Extract the (x, y) coordinate from the center of the cell holding the provided text.  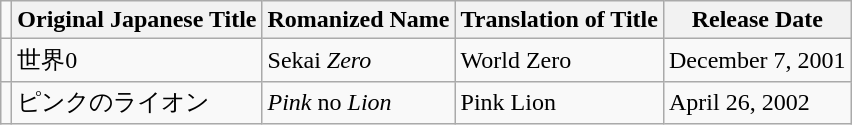
Pink Lion (559, 102)
Pink no Lion (358, 102)
Sekai Zero (358, 60)
Translation of Title (559, 20)
ピンクのライオン (137, 102)
Original Japanese Title (137, 20)
December 7, 2001 (757, 60)
Romanized Name (358, 20)
World Zero (559, 60)
Release Date (757, 20)
世界0 (137, 60)
April 26, 2002 (757, 102)
